Search for the cell housing the specified text and yield its (x, y) center coordinate. 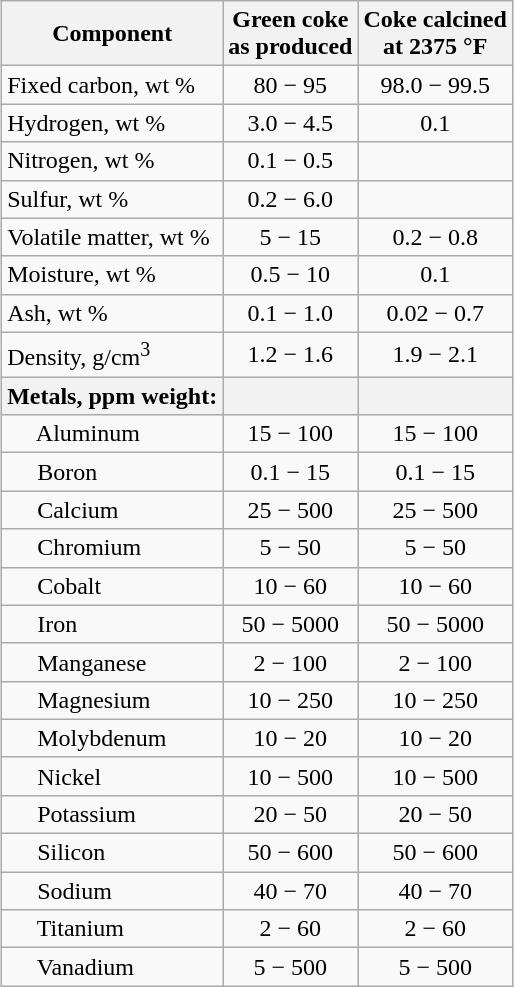
Nitrogen, wt % (112, 161)
Component (112, 34)
Fixed carbon, wt % (112, 85)
0.1 − 0.5 (290, 161)
Sulfur, wt % (112, 199)
5 − 15 (290, 237)
Hydrogen, wt % (112, 123)
Ash, wt % (112, 313)
Nickel (112, 776)
1.9 − 2.1 (435, 354)
Density, g/cm3 (112, 354)
0.5 − 10 (290, 275)
Manganese (112, 662)
98.0 − 99.5 (435, 85)
Chromium (112, 548)
Coke calcinedat 2375 °F (435, 34)
Green cokeas produced (290, 34)
Vanadium (112, 967)
80 − 95 (290, 85)
Metals, ppm weight: (112, 396)
0.2 − 6.0 (290, 199)
Iron (112, 624)
1.2 − 1.6 (290, 354)
Titanium (112, 929)
0.02 − 0.7 (435, 313)
Volatile matter, wt % (112, 237)
Sodium (112, 891)
Aluminum (112, 434)
Potassium (112, 814)
Molybdenum (112, 738)
0.2 − 0.8 (435, 237)
3.0 − 4.5 (290, 123)
Calcium (112, 510)
Silicon (112, 853)
Magnesium (112, 700)
Moisture, wt % (112, 275)
Cobalt (112, 586)
0.1 − 1.0 (290, 313)
Boron (112, 472)
